Locate the cell with the specified text and output its [x, y] center coordinate. 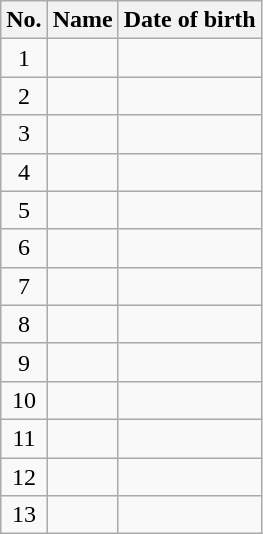
12 [24, 477]
1 [24, 58]
8 [24, 324]
5 [24, 210]
Name [82, 20]
4 [24, 172]
Date of birth [190, 20]
9 [24, 362]
No. [24, 20]
10 [24, 400]
13 [24, 515]
7 [24, 286]
6 [24, 248]
3 [24, 134]
11 [24, 438]
2 [24, 96]
